Search for the cell housing the specified text and yield its (X, Y) center coordinate. 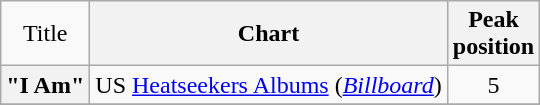
Peakposition (493, 34)
"I Am" (46, 85)
Chart (268, 34)
US Heatseekers Albums (Billboard) (268, 85)
Title (46, 34)
5 (493, 85)
